Identify which cell holds the provided text, then report its [x, y] central coordinate. 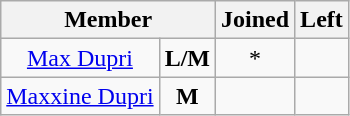
Member [108, 20]
Joined [256, 20]
M [187, 96]
Left [322, 20]
L/M [187, 58]
Max Dupri [80, 58]
Maxxine Dupri [80, 96]
* [256, 58]
